From the cell containing the given text, extract its center point as (x, y) coordinate. 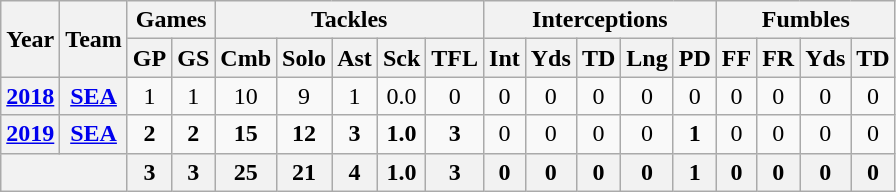
Ast (355, 58)
Solo (304, 58)
GP (149, 58)
12 (304, 134)
Int (505, 58)
Interceptions (600, 20)
9 (304, 96)
FR (778, 58)
15 (246, 134)
Sck (401, 58)
Cmb (246, 58)
GS (194, 58)
Fumbles (806, 20)
Games (170, 20)
Team (94, 39)
FF (736, 58)
0.0 (401, 96)
Year (30, 39)
Lng (647, 58)
Tackles (350, 20)
10 (246, 96)
21 (304, 172)
2019 (30, 134)
2018 (30, 96)
PD (694, 58)
TFL (455, 58)
25 (246, 172)
4 (355, 172)
